Scan for the cell matching the given text and deliver its (x, y) coordinate at center. 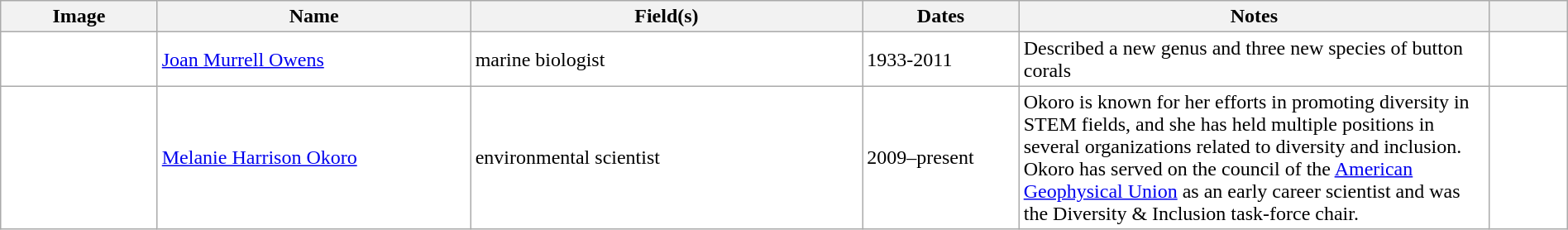
Described a new genus and three new species of button corals (1254, 60)
Dates (941, 17)
environmental scientist (667, 157)
Melanie Harrison Okoro (314, 157)
1933-2011 (941, 60)
Image (79, 17)
Joan Murrell Owens (314, 60)
Field(s) (667, 17)
Name (314, 17)
marine biologist (667, 60)
Notes (1254, 17)
2009–present (941, 157)
